Return (X, Y) of the center of cell containing provided text 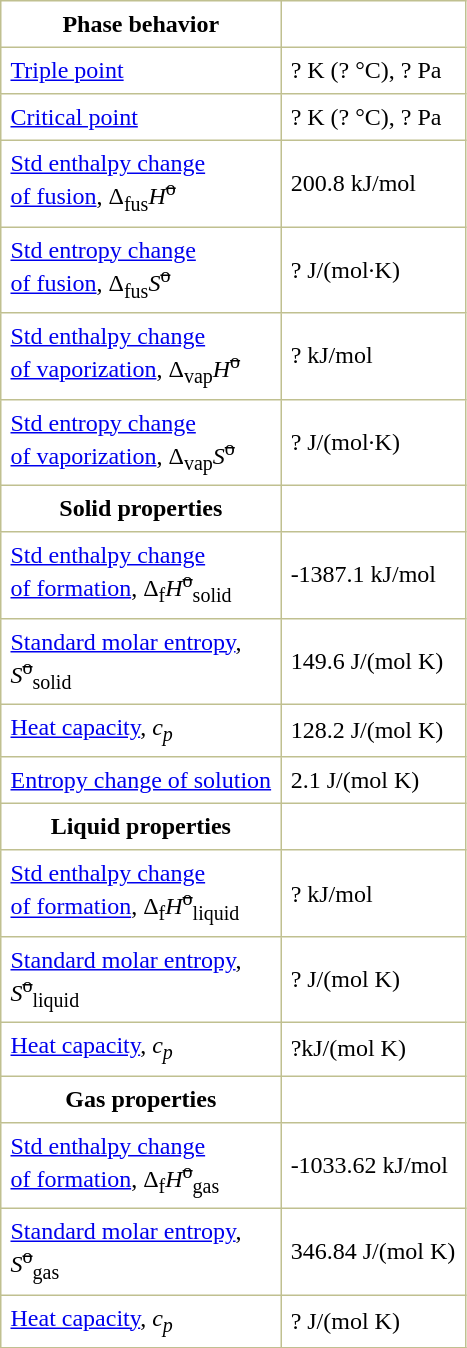
Std enthalpy changeof formation, ΔfHogas (141, 1165)
Std enthalpy changeof fusion, ΔfusHo (141, 183)
Std enthalpy changeof vaporization, ΔvapHo (141, 356)
-1387.1 kJ/mol (373, 575)
Std entropy changeof fusion, ΔfusSo (141, 270)
Solid properties (141, 508)
149.6 J/(mol K) (373, 661)
Triple point (141, 70)
Standard molar entropy,Sogas (141, 1251)
346.84 J/(mol K) (373, 1251)
Entropy change of solution (141, 780)
2.1 J/(mol K) (373, 780)
Std entropy changeof vaporization, ΔvapSo (141, 442)
Critical point (141, 117)
Gas properties (141, 1099)
128.2 J/(mol K) (373, 730)
?kJ/(mol K) (373, 1050)
Liquid properties (141, 827)
-1033.62 kJ/mol (373, 1165)
Std enthalpy changeof formation, ΔfHoliquid (141, 893)
200.8 kJ/mol (373, 183)
Phase behavior (141, 24)
Standard molar entropy,Sosolid (141, 661)
Standard molar entropy,Soliquid (141, 979)
Std enthalpy changeof formation, ΔfHosolid (141, 575)
